Scan for the cell matching the given text and deliver its [x, y] coordinate at center. 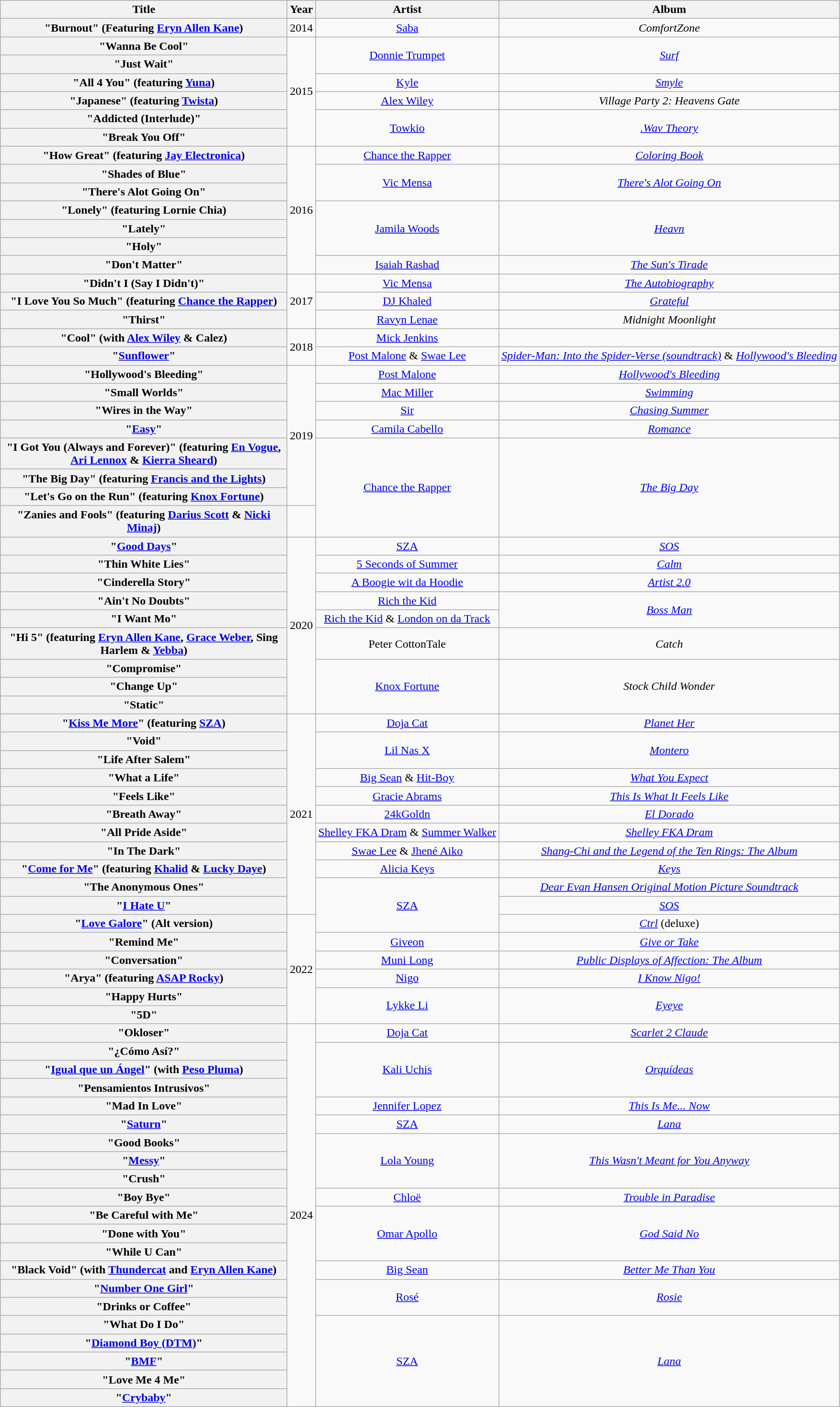
DJ Khaled [407, 301]
Keys [670, 869]
"What Do I Do" [144, 1325]
Midnight Moonlight [670, 320]
This Is Me... Now [670, 1106]
"Thirst" [144, 320]
"Wires in the Way" [144, 411]
2017 [302, 301]
There's Alot Going On [670, 183]
"Saturn" [144, 1124]
"Boy Bye" [144, 1197]
The Sun's Tirade [670, 265]
What You Expect [670, 778]
Rich the Kid [407, 601]
Romance [670, 429]
"Life After Salem" [144, 759]
"Let's Go on the Run" (featuring Knox Fortune) [144, 496]
"Igual que un Ángel" (with Peso Pluma) [144, 1069]
El Dorado [670, 814]
Smyle [670, 82]
Omar Apollo [407, 1234]
Saba [407, 28]
God Said No [670, 1234]
Post Malone & Swae Lee [407, 356]
Sir [407, 411]
"Easy" [144, 429]
This Is What It Feels Like [670, 796]
Artist 2.0 [670, 583]
2014 [302, 28]
Kyle [407, 82]
"Cool" (with Alex Wiley & Calez) [144, 338]
Coloring Book [670, 155]
Ctrl (deluxe) [670, 924]
"I Hate U" [144, 905]
2016 [302, 210]
"I Want Mo" [144, 619]
"Break You Off" [144, 137]
"Hi 5" (featuring Eryn Allen Kane, Grace Weber, Sing Harlem & Yebba) [144, 644]
Spider-Man: Into the Spider-Verse (soundtrack) & Hollywood's Bleeding [670, 356]
Big Sean [407, 1270]
Trouble in Paradise [670, 1197]
"Zanies and Fools" (featuring Darius Scott & Nicki Minaj) [144, 521]
"Japanese" (featuring Twista) [144, 101]
"Arya" (featuring ASAP Rocky) [144, 978]
"Lately" [144, 229]
"Lonely" (featuring Lornie Chia) [144, 210]
ComfortZone [670, 28]
Shelley FKA Dram [670, 832]
"Okloser" [144, 1033]
2018 [302, 347]
Album [670, 10]
Towkio [407, 128]
Calm [670, 564]
"Didn't I (Say I Didn't)" [144, 283]
"In The Dark" [144, 850]
"Come for Me" (featuring Khalid & Lucky Daye) [144, 869]
"Mad In Love" [144, 1106]
"Crush" [144, 1179]
Rosé [407, 1297]
Chasing Summer [670, 411]
"Drinks or Coffee" [144, 1306]
2019 [302, 435]
A Boogie wit da Hoodie [407, 583]
"Pensamientos Intrusivos" [144, 1087]
Dear Evan Hansen Original Motion Picture Soundtrack [670, 887]
Giveon [407, 942]
"Number One Girl" [144, 1288]
"¿Cómo Así?" [144, 1051]
Planet Her [670, 723]
Year [302, 10]
"Love Galore" (Alt version) [144, 924]
"Holy" [144, 247]
"Cinderella Story" [144, 583]
Isaiah Rashad [407, 265]
"How Great" (featuring Jay Electronica) [144, 155]
.Wav Theory [670, 128]
Swimming [670, 392]
Alicia Keys [407, 869]
Lykke Li [407, 1006]
Donnie Trumpet [407, 55]
"Change Up" [144, 686]
"Messy" [144, 1161]
"Be Careful with Me" [144, 1215]
"Compromise" [144, 668]
24kGoldn [407, 814]
"Breath Away" [144, 814]
Peter CottonTale [407, 644]
Give or Take [670, 942]
"Good Days" [144, 546]
Mick Jenkins [407, 338]
Post Malone [407, 374]
Artist [407, 10]
"Small Worlds" [144, 392]
"I Got You (Always and Forever)" (featuring En Vogue, Ari Lennox & Kierra Sheard) [144, 453]
Rich the Kid & London on da Track [407, 619]
"Don't Matter" [144, 265]
Big Sean & Hit-Boy [407, 778]
2015 [302, 92]
Chloë [407, 1197]
Scarlet 2 Claude [670, 1033]
Hollywood's Bleeding [670, 374]
"Feels Like" [144, 796]
"The Big Day" (featuring Francis and the Lights) [144, 478]
2020 [302, 625]
Boss Man [670, 610]
Better Me Than You [670, 1270]
"Done with You" [144, 1234]
"BMF" [144, 1361]
"Static" [144, 705]
"Void" [144, 741]
Shelley FKA Dram & Summer Walker [407, 832]
"Thin White Lies" [144, 564]
"5D" [144, 1015]
"Kiss Me More" (featuring SZA) [144, 723]
This Wasn't Meant for You Anyway [670, 1161]
"While U Can" [144, 1252]
"All Pride Aside" [144, 832]
The Autobiography [670, 283]
"Remind Me" [144, 942]
"Shades of Blue" [144, 173]
Village Party 2: Heavens Gate [670, 101]
Orquídeas [670, 1069]
Montero [670, 750]
"Conversation" [144, 960]
"Just Wait" [144, 64]
"Addicted (Interlude)" [144, 119]
Title [144, 10]
2024 [302, 1215]
"Love Me 4 Me" [144, 1379]
Catch [670, 644]
Alex Wiley [407, 101]
"Black Void" (with Thundercat and Eryn Allen Kane) [144, 1270]
Rosie [670, 1297]
Mac Miller [407, 392]
Heavn [670, 228]
Jennifer Lopez [407, 1106]
Grateful [670, 301]
Gracie Abrams [407, 796]
"Ain't No Doubts" [144, 601]
Ravyn Lenae [407, 320]
"Burnout" (Featuring Eryn Allen Kane) [144, 28]
"The Anonymous Ones" [144, 887]
"There's Alot Going On" [144, 192]
"Wanna Be Cool" [144, 46]
Eyeye [670, 1006]
"Sunflower" [144, 356]
5 Seconds of Summer [407, 564]
"Hollywood's Bleeding" [144, 374]
"All 4 You" (featuring Yuna) [144, 82]
Shang-Chi and the Legend of the Ten Rings: The Album [670, 850]
Nigo [407, 978]
Lola Young [407, 1161]
"Crybaby" [144, 1397]
2021 [302, 814]
"What a Life" [144, 778]
2022 [302, 969]
"Good Books" [144, 1143]
Lil Nas X [407, 750]
"Happy Hurts" [144, 996]
Stock Child Wonder [670, 686]
Surf [670, 55]
"I Love You So Much" (featuring Chance the Rapper) [144, 301]
Muni Long [407, 960]
Kali Uchis [407, 1069]
"Diamond Boy (DTM)" [144, 1343]
The Big Day [670, 487]
Swae Lee & Jhené Aiko [407, 850]
Knox Fortune [407, 686]
Jamila Woods [407, 228]
Camila Cabello [407, 429]
I Know Nigo! [670, 978]
Public Displays of Affection: The Album [670, 960]
